Find where the given text appears and provide that cell's center as (x, y) coordinate. 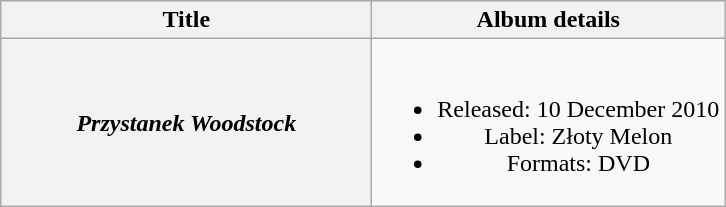
Title (186, 20)
Album details (548, 20)
Przystanek Woodstock (186, 122)
Released: 10 December 2010Label: Złoty MelonFormats: DVD (548, 122)
